From the cell containing the given text, extract its center point as (x, y) coordinate. 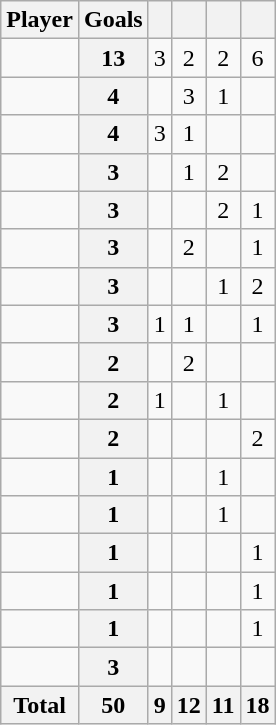
13 (113, 58)
50 (113, 705)
Total (40, 705)
18 (258, 705)
Player (40, 20)
12 (188, 705)
Goals (113, 20)
6 (258, 58)
9 (160, 705)
11 (223, 705)
